Extract the [x, y] coordinate from the center of the cell holding the provided text.  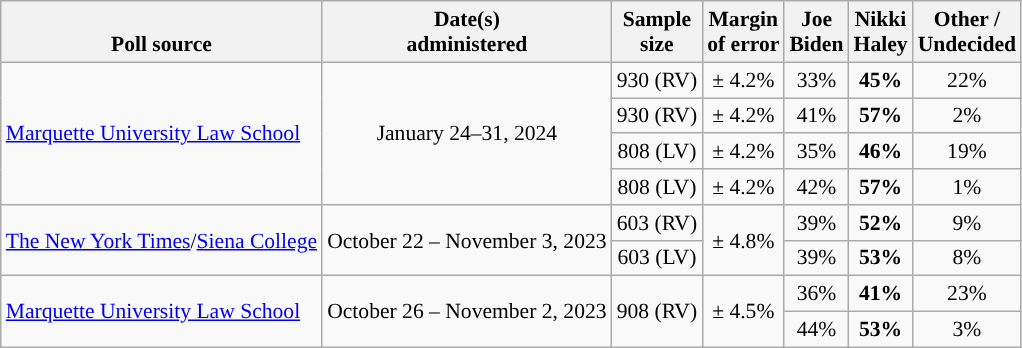
JoeBiden [816, 32]
23% [967, 294]
January 24–31, 2024 [467, 133]
Marginof error [743, 32]
22% [967, 80]
The New York Times/Siena College [162, 240]
Date(s)administered [467, 32]
908 (RV) [658, 312]
± 4.5% [743, 312]
35% [816, 152]
603 (RV) [658, 223]
2% [967, 116]
± 4.8% [743, 240]
36% [816, 294]
8% [967, 258]
52% [881, 223]
October 26 – November 2, 2023 [467, 312]
Other /Undecided [967, 32]
33% [816, 80]
42% [816, 187]
NikkiHaley [881, 32]
Poll source [162, 32]
October 22 – November 3, 2023 [467, 240]
46% [881, 152]
3% [967, 330]
Samplesize [658, 32]
44% [816, 330]
9% [967, 223]
19% [967, 152]
45% [881, 80]
603 (LV) [658, 258]
1% [967, 187]
